For the text-containing cell, return its midpoint in (x, y) coordinate format. 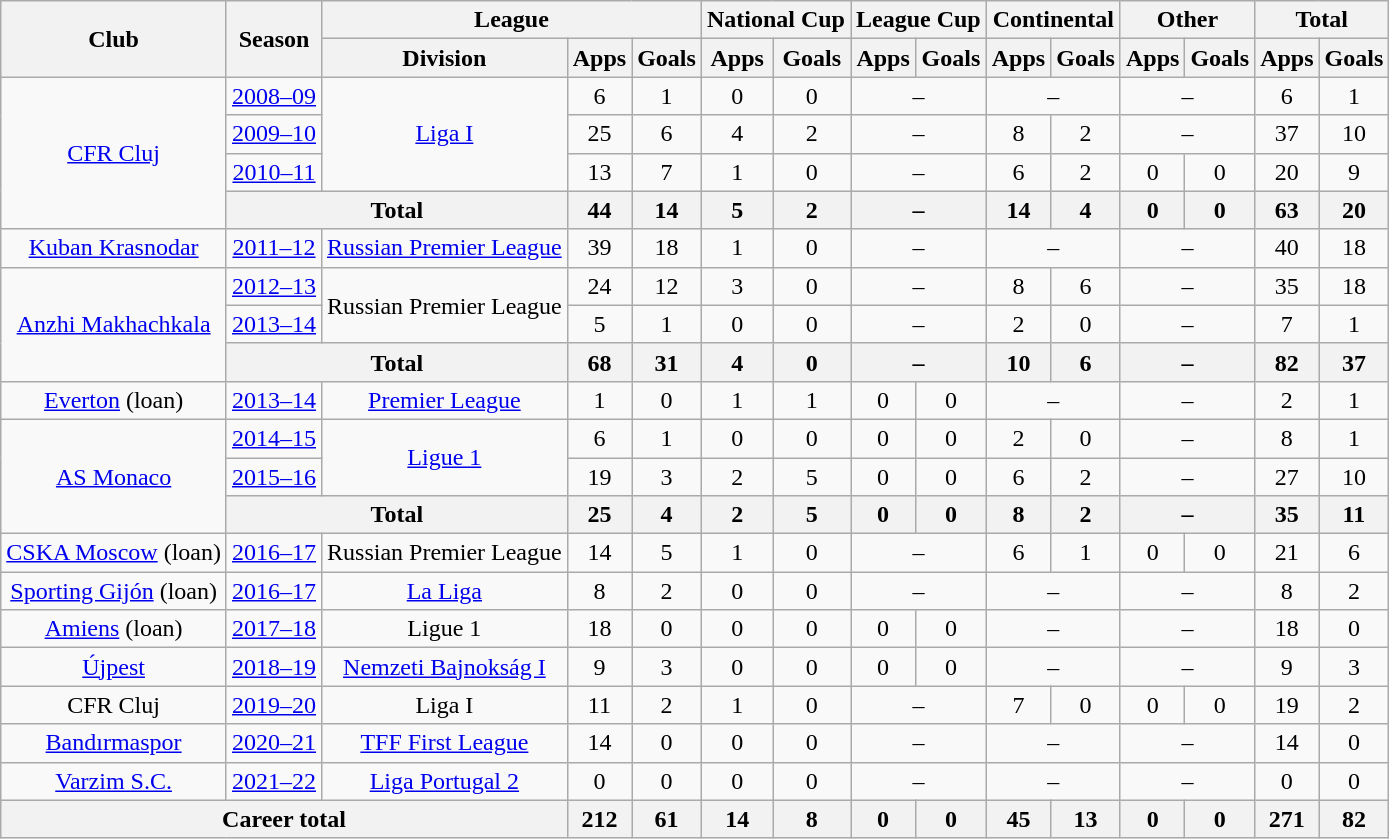
2011–12 (274, 248)
Anzhi Makhachkala (114, 324)
Everton (loan) (114, 400)
271 (1287, 819)
League (512, 20)
Varzim S.C. (114, 781)
La Liga (445, 591)
44 (599, 210)
2018–19 (274, 667)
National Cup (776, 20)
CSKA Moscow (loan) (114, 553)
27 (1287, 477)
63 (1287, 210)
Kuban Krasnodar (114, 248)
Season (274, 39)
League Cup (918, 20)
2008–09 (274, 96)
2010–11 (274, 172)
12 (667, 286)
2017–18 (274, 629)
40 (1287, 248)
Sporting Gijón (loan) (114, 591)
Club (114, 39)
Nemzeti Bajnokság I (445, 667)
68 (599, 362)
Other (1187, 20)
AS Monaco (114, 476)
Premier League (445, 400)
2015–16 (274, 477)
Continental (1053, 20)
39 (599, 248)
2020–21 (274, 743)
Amiens (loan) (114, 629)
45 (1018, 819)
2012–13 (274, 286)
31 (667, 362)
2021–22 (274, 781)
Bandırmaspor (114, 743)
TFF First League (445, 743)
Liga Portugal 2 (445, 781)
2009–10 (274, 134)
24 (599, 286)
61 (667, 819)
21 (1287, 553)
Division (445, 58)
2019–20 (274, 705)
Career total (284, 819)
Újpest (114, 667)
212 (599, 819)
2014–15 (274, 438)
